Provide the [X, Y] coordinate of the cell's center where the given text is located.  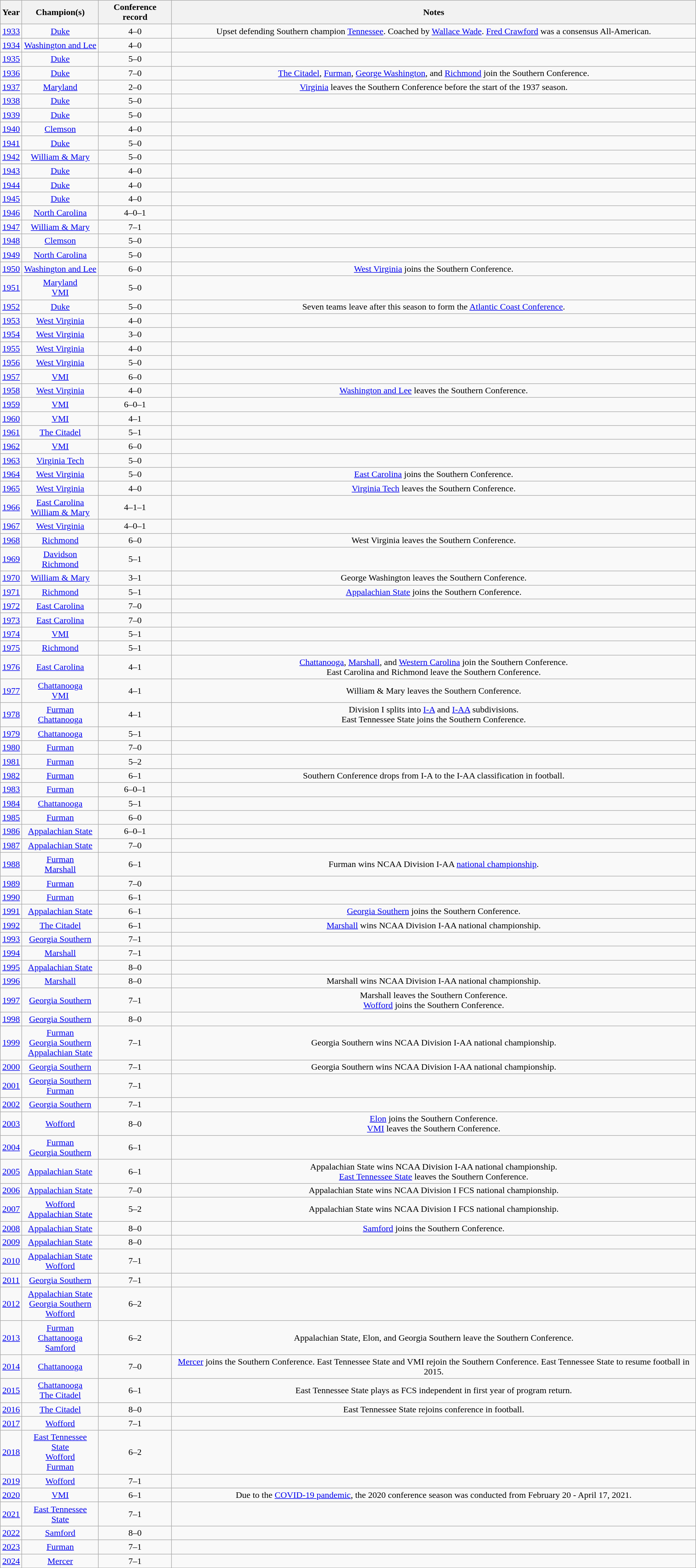
Appalachian State joins the Southern Conference. [434, 592]
1971 [11, 592]
Champion(s) [60, 12]
2021 [11, 1514]
FurmanChattanoogaSamford [60, 1338]
Seven teams leave after this season to form the Atlantic Coast Conference. [434, 307]
2004 [11, 1147]
FurmanGeorgia Southern [60, 1147]
2005 [11, 1171]
Elon joins the Southern Conference.VMI leaves the Southern Conference. [434, 1124]
Virginia leaves the Southern Conference before the start of the 1937 season. [434, 87]
Appalachian StateWofford [60, 1261]
1953 [11, 321]
Mercer joins the Southern Conference. East Tennessee State and VMI rejoin the Southern Conference. East Tennessee State to resume football in 2015. [434, 1367]
1999 [11, 1043]
WoffordAppalachian State [60, 1209]
Samford [60, 1533]
Maryland [60, 87]
The Citadel, Furman, George Washington, and Richmond join the Southern Conference. [434, 73]
FurmanMarshall [60, 864]
1963 [11, 460]
MarylandVMI [60, 288]
Virginia Tech leaves the Southern Conference. [434, 488]
Year [11, 12]
2017 [11, 1423]
2022 [11, 1533]
Furman wins NCAA Division I-AA national championship. [434, 864]
East Tennessee State plays as FCS independent in first year of program return. [434, 1390]
1990 [11, 897]
2000 [11, 1067]
2001 [11, 1085]
Southern Conference drops from I-A to the I-AA classification in football. [434, 776]
1981 [11, 762]
1985 [11, 817]
Due to the COVID-19 pandemic, the 2020 conference season was conducted from February 20 - April 17, 2021. [434, 1495]
Division I splits into I-A and I-AA subdivisions. East Tennessee State joins the Southern Conference. [434, 715]
2008 [11, 1228]
Chattanooga, Marshall, and Western Carolina join the Southern Conference.East Carolina and Richmond leave the Southern Conference. [434, 667]
1958 [11, 390]
2012 [11, 1304]
Appalachian StateGeorgia SouthernWofford [60, 1304]
1987 [11, 845]
1988 [11, 864]
1950 [11, 269]
1969 [11, 559]
1933 [11, 31]
1965 [11, 488]
1947 [11, 227]
East Tennessee State [60, 1514]
FurmanGeorgia SouthernAppalachian State [60, 1043]
1936 [11, 73]
1949 [11, 255]
Appalachian State wins NCAA Division I-AA national championship.East Tennessee State leaves the Southern Conference. [434, 1171]
1984 [11, 803]
Notes [434, 12]
Mercer [60, 1561]
1973 [11, 620]
1954 [11, 335]
1966 [11, 507]
1982 [11, 776]
George Washington leaves the Southern Conference. [434, 578]
1952 [11, 307]
4–1–1 [135, 507]
Georgia Southern joins the Southern Conference. [434, 911]
1962 [11, 447]
1972 [11, 606]
Upset defending Southern champion Tennessee. Coached by Wallace Wade. Fred Crawford was a consensus All-American. [434, 31]
2006 [11, 1190]
1959 [11, 404]
1945 [11, 199]
1955 [11, 348]
2015 [11, 1390]
1980 [11, 748]
1941 [11, 143]
2018 [11, 1452]
2019 [11, 1481]
DavidsonRichmond [60, 559]
1948 [11, 241]
1983 [11, 790]
ChattanoogaThe Citadel [60, 1390]
1934 [11, 45]
West Virginia leaves the Southern Conference. [434, 540]
1938 [11, 101]
1978 [11, 715]
1975 [11, 648]
Washington and Lee leaves the Southern Conference. [434, 390]
East Tennessee State rejoins conference in football. [434, 1409]
2023 [11, 1547]
William & Mary leaves the Southern Conference. [434, 691]
2024 [11, 1561]
3–1 [135, 578]
Samford joins the Southern Conference. [434, 1228]
1940 [11, 129]
3–0 [135, 335]
2007 [11, 1209]
Appalachian State, Elon, and Georgia Southern leave the Southern Conference. [434, 1338]
1994 [11, 953]
1997 [11, 1000]
1943 [11, 171]
1998 [11, 1019]
2–0 [135, 87]
1968 [11, 540]
East Tennessee StateWoffordFurman [60, 1452]
FurmanChattanooga [60, 715]
1996 [11, 981]
1939 [11, 115]
2003 [11, 1124]
1989 [11, 883]
East CarolinaWilliam & Mary [60, 507]
1995 [11, 967]
1977 [11, 691]
1956 [11, 362]
1976 [11, 667]
Conference record [135, 12]
2013 [11, 1338]
1961 [11, 433]
1992 [11, 925]
1935 [11, 59]
1942 [11, 157]
1993 [11, 939]
1937 [11, 87]
2010 [11, 1261]
1964 [11, 474]
1951 [11, 288]
1960 [11, 418]
1979 [11, 734]
2009 [11, 1242]
Virginia Tech [60, 460]
ChattanoogaVMI [60, 691]
2016 [11, 1409]
2020 [11, 1495]
2014 [11, 1367]
1986 [11, 831]
1967 [11, 526]
1970 [11, 578]
1946 [11, 213]
East Carolina joins the Southern Conference. [434, 474]
1957 [11, 376]
Georgia SouthernFurman [60, 1085]
Marshall leaves the Southern Conference.Wofford joins the Southern Conference. [434, 1000]
West Virginia joins the Southern Conference. [434, 269]
2002 [11, 1105]
1974 [11, 634]
1991 [11, 911]
2011 [11, 1280]
1944 [11, 185]
